Return [x, y] of the center of cell containing provided text 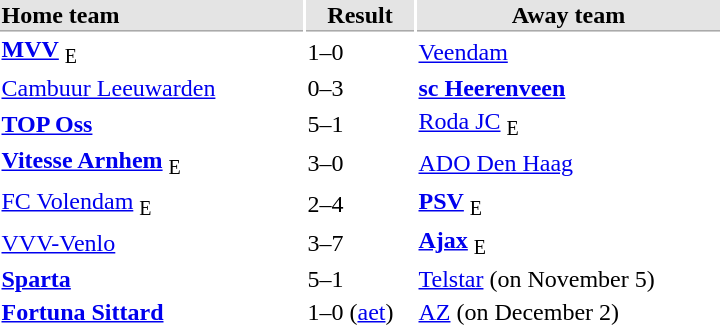
sc Heerenveen [568, 89]
Home team [152, 16]
Roda JC E [568, 125]
3–7 [360, 243]
Away team [568, 16]
FC Volendam E [152, 203]
Telstar (on November 5) [568, 279]
PSV E [568, 203]
Veendam [568, 52]
Result [360, 16]
0–3 [360, 89]
2–4 [360, 203]
VVV-Venlo [152, 243]
3–0 [360, 164]
Sparta [152, 279]
Vitesse Arnhem E [152, 164]
ADO Den Haag [568, 164]
Ajax E [568, 243]
MVV E [152, 52]
TOP Oss [152, 125]
1–0 [360, 52]
Cambuur Leeuwarden [152, 89]
